Output the (x, y) coordinate of the center of the cell containing the given text.  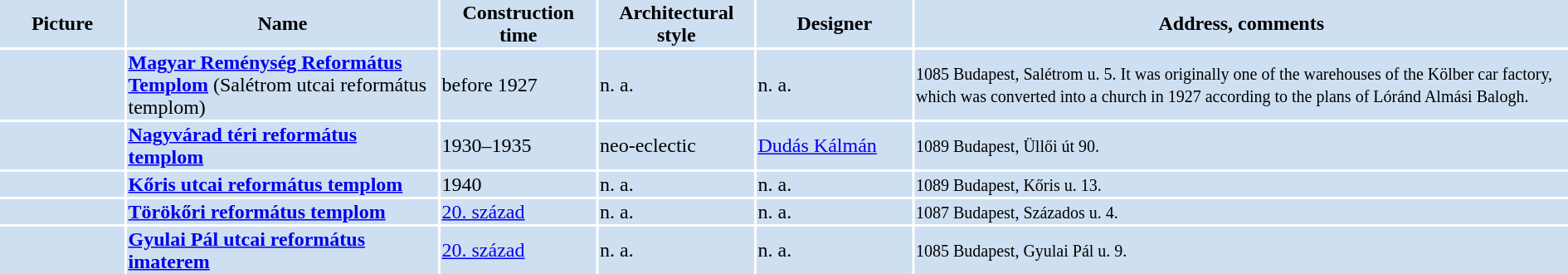
Nagyvárad téri református templom (282, 146)
neo-eclectic (677, 146)
1940 (519, 184)
Gyulai Pál utcai református imaterem (282, 251)
Address, comments (1241, 23)
Name (282, 23)
1930–1935 (519, 146)
Architectural style (677, 23)
before 1927 (519, 85)
Törökőri református templom (282, 212)
1087 Budapest, Százados u. 4. (1241, 212)
1089 Budapest, Kőris u. 13. (1241, 184)
Dudás Kálmán (835, 146)
Magyar Reménység Református Templom (Salétrom utcai református templom) (282, 85)
Designer (835, 23)
Construction time (519, 23)
Kőris utcai református templom (282, 184)
Picture (62, 23)
1085 Budapest, Gyulai Pál u. 9. (1241, 251)
1089 Budapest, Üllői út 90. (1241, 146)
